Extract the [X, Y] coordinate from the center of the cell holding the provided text.  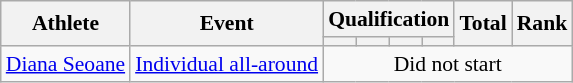
Total [482, 24]
Event [226, 24]
Qualification [388, 19]
Did not start [448, 64]
Athlete [66, 24]
Diana Seoane [66, 64]
Rank [542, 24]
Individual all-around [226, 64]
